From the cell containing the given text, extract its center point as (X, Y) coordinate. 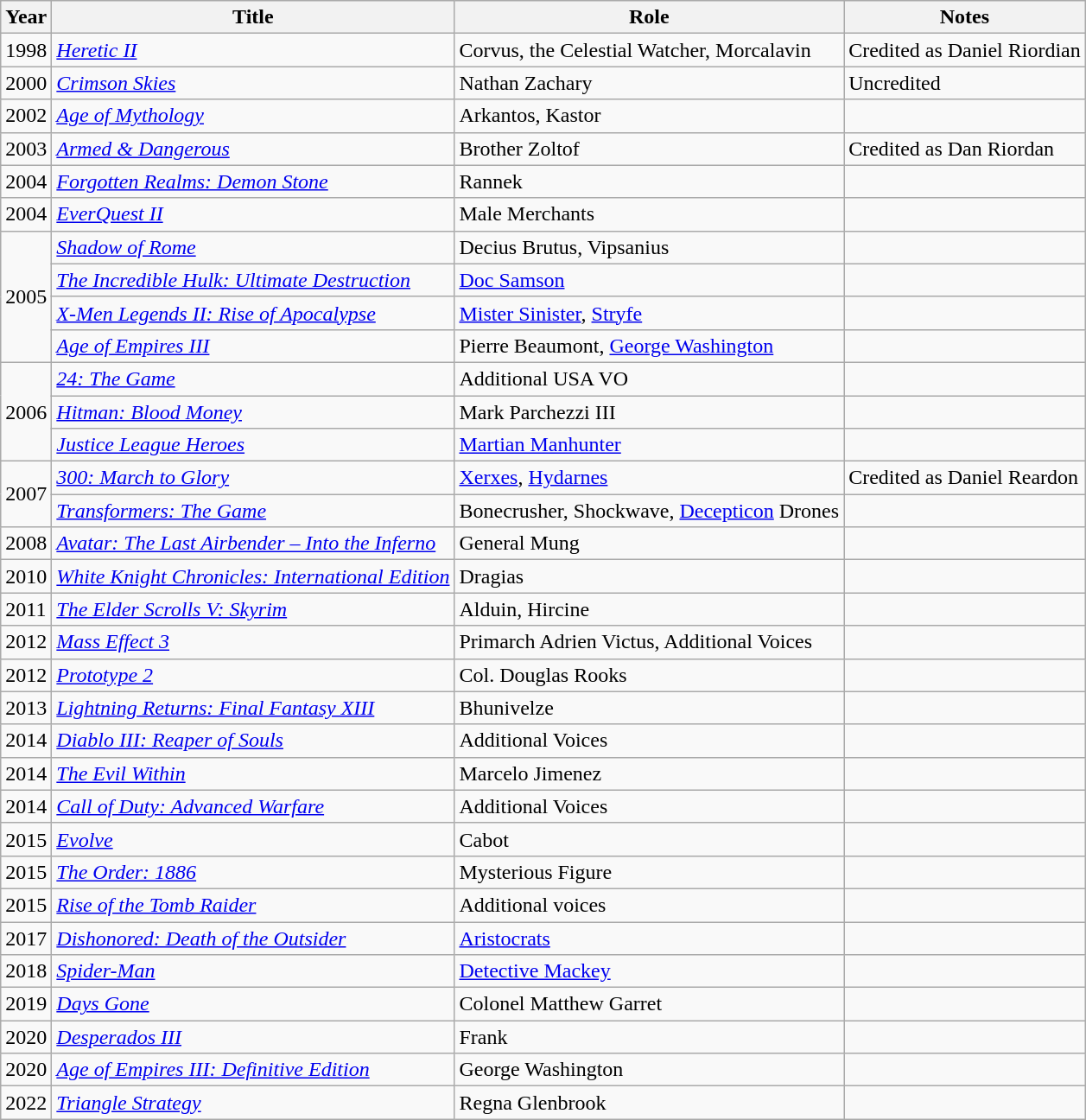
Credited as Dan Riordan (965, 149)
Armed & Dangerous (253, 149)
Diablo III: Reaper of Souls (253, 741)
Shadow of Rome (253, 247)
Doc Samson (650, 280)
Credited as Daniel Reardon (965, 478)
Xerxes, Hydarnes (650, 478)
2002 (26, 116)
Pierre Beaumont, George Washington (650, 346)
Martian Manhunter (650, 445)
Male Merchants (650, 214)
Lightning Returns: Final Fantasy XIII (253, 708)
2003 (26, 149)
Justice League Heroes (253, 445)
The Order: 1886 (253, 872)
2018 (26, 971)
EverQuest II (253, 214)
Primarch Adrien Victus, Additional Voices (650, 642)
Mysterious Figure (650, 872)
2008 (26, 544)
Desperados III (253, 1037)
Mass Effect 3 (253, 642)
Year (26, 17)
Credited as Daniel Riordian (965, 50)
Colonel Matthew Garret (650, 1004)
Title (253, 17)
2007 (26, 494)
Mark Parchezzi III (650, 412)
300: March to Glory (253, 478)
Col. Douglas Rooks (650, 675)
Triangle Strategy (253, 1103)
Corvus, the Celestial Watcher, Morcalavin (650, 50)
Forgotten Realms: Demon Stone (253, 181)
Bhunivelze (650, 708)
2010 (26, 576)
X-Men Legends II: Rise of Apocalypse (253, 313)
Additional USA VO (650, 379)
White Knight Chronicles: International Edition (253, 576)
2022 (26, 1103)
2000 (26, 83)
Marcelo Jimenez (650, 773)
Spider-Man (253, 971)
Frank (650, 1037)
Days Gone (253, 1004)
Dragias (650, 576)
Age of Empires III: Definitive Edition (253, 1070)
The Incredible Hulk: Ultimate Destruction (253, 280)
Call of Duty: Advanced Warfare (253, 806)
2019 (26, 1004)
Rannek (650, 181)
Bonecrusher, Shockwave, Decepticon Drones (650, 511)
Arkantos, Kastor (650, 116)
The Elder Scrolls V: Skyrim (253, 609)
Heretic II (253, 50)
1998 (26, 50)
Dishonored: Death of the Outsider (253, 938)
Role (650, 17)
2017 (26, 938)
Evolve (253, 839)
Age of Mythology (253, 116)
Age of Empires III (253, 346)
Decius Brutus, Vipsanius (650, 247)
The Evil Within (253, 773)
Notes (965, 17)
Cabot (650, 839)
Hitman: Blood Money (253, 412)
Nathan Zachary (650, 83)
Avatar: The Last Airbender – Into the Inferno (253, 544)
Aristocrats (650, 938)
Brother Zoltof (650, 149)
Alduin, Hircine (650, 609)
Prototype 2 (253, 675)
General Mung (650, 544)
Rise of the Tomb Raider (253, 905)
Mister Sinister, Stryfe (650, 313)
Crimson Skies (253, 83)
24: The Game (253, 379)
Transformers: The Game (253, 511)
Additional voices (650, 905)
2011 (26, 609)
2005 (26, 296)
2006 (26, 411)
2013 (26, 708)
Uncredited (965, 83)
Regna Glenbrook (650, 1103)
Detective Mackey (650, 971)
George Washington (650, 1070)
